Capture the cell that displays the provided text and extract its (x, y) central coordinate. 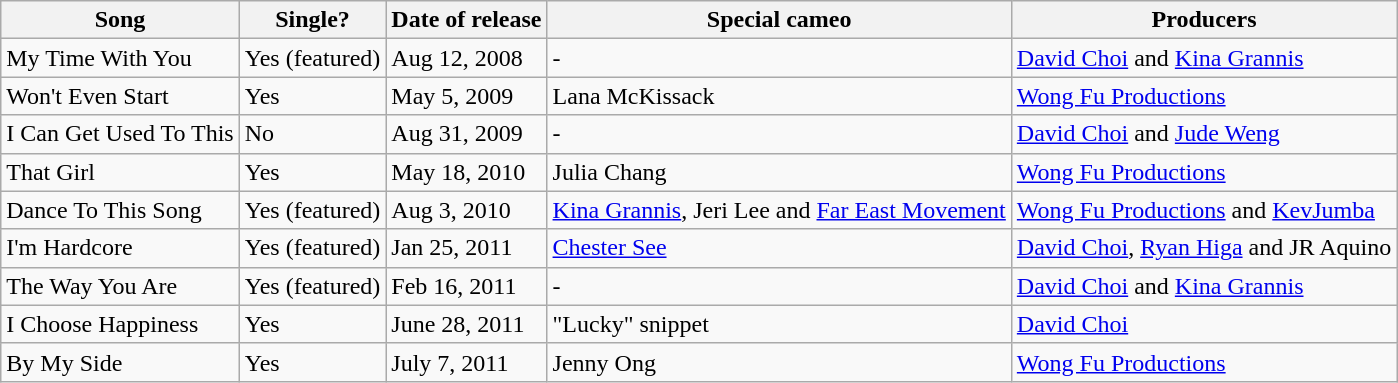
Kina Grannis, Jeri Lee and Far East Movement (779, 210)
My Time With You (120, 58)
Wong Fu Productions and KevJumba (1204, 210)
July 7, 2011 (466, 362)
Aug 31, 2009 (466, 134)
Won't Even Start (120, 96)
Jan 25, 2011 (466, 248)
Chester See (779, 248)
I'm Hardcore (120, 248)
May 5, 2009 (466, 96)
June 28, 2011 (466, 324)
Producers (1204, 20)
Feb 16, 2011 (466, 286)
Dance To This Song (120, 210)
By My Side (120, 362)
David Choi and Jude Weng (1204, 134)
I Choose Happiness (120, 324)
Jenny Ong (779, 362)
David Choi (1204, 324)
Aug 3, 2010 (466, 210)
Single? (312, 20)
Aug 12, 2008 (466, 58)
Date of release (466, 20)
That Girl (120, 172)
I Can Get Used To This (120, 134)
No (312, 134)
Song (120, 20)
"Lucky" snippet (779, 324)
May 18, 2010 (466, 172)
The Way You Are (120, 286)
David Choi, Ryan Higa and JR Aquino (1204, 248)
Special cameo (779, 20)
Lana McKissack (779, 96)
Julia Chang (779, 172)
